Locate the cell with the specified text and output its [x, y] center coordinate. 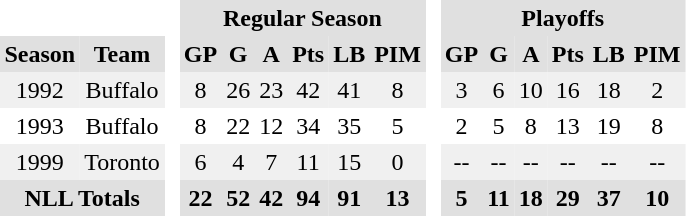
1992 [40, 90]
4 [238, 162]
NLL Totals [82, 198]
Toronto [122, 162]
Regular Season [302, 18]
3 [461, 90]
35 [350, 126]
26 [238, 90]
52 [238, 198]
1993 [40, 126]
1999 [40, 162]
23 [272, 90]
34 [308, 126]
12 [272, 126]
16 [568, 90]
94 [308, 198]
91 [350, 198]
41 [350, 90]
7 [272, 162]
19 [608, 126]
Team [122, 54]
Playoffs [562, 18]
Season [40, 54]
37 [608, 198]
0 [398, 162]
29 [568, 198]
15 [350, 162]
